For the text-containing cell, return its midpoint in [X, Y] coordinate format. 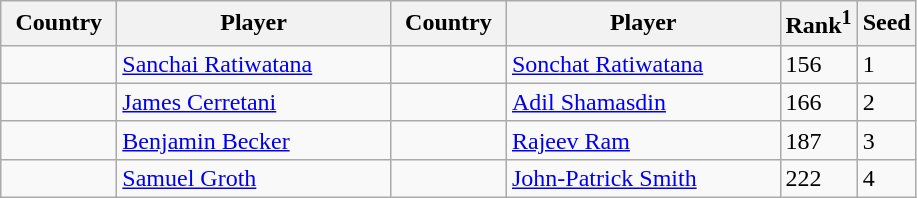
4 [886, 178]
Adil Shamasdin [643, 102]
Benjamin Becker [254, 140]
166 [818, 102]
Samuel Groth [254, 178]
2 [886, 102]
222 [818, 178]
Sonchat Ratiwatana [643, 64]
3 [886, 140]
Rajeev Ram [643, 140]
Rank1 [818, 24]
187 [818, 140]
Sanchai Ratiwatana [254, 64]
1 [886, 64]
James Cerretani [254, 102]
156 [818, 64]
Seed [886, 24]
John-Patrick Smith [643, 178]
